Find where the given text appears and provide that cell's center as (X, Y) coordinate. 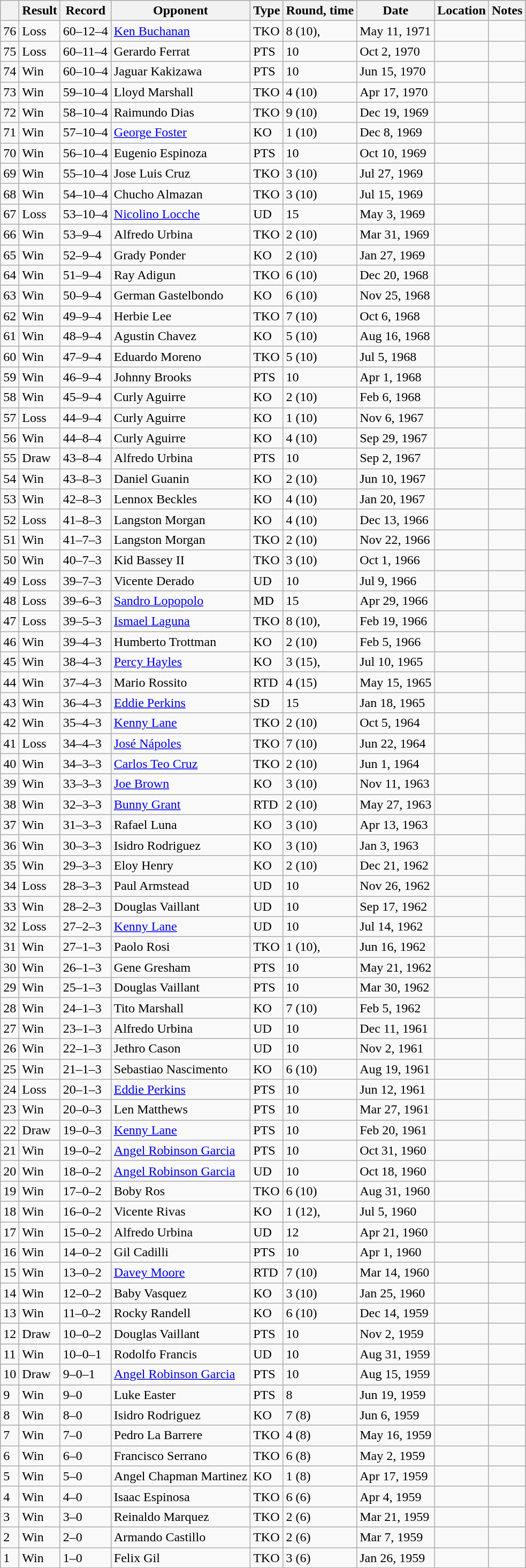
14 (10, 1293)
43–8–3 (86, 479)
Oct 6, 1968 (396, 316)
25–1–3 (86, 988)
33–3–3 (86, 784)
Paul Armstead (180, 886)
Feb 5, 1966 (396, 642)
25 (10, 1069)
10–0–1 (86, 1354)
35–4–3 (86, 723)
64 (10, 275)
53 (10, 499)
53–10–4 (86, 214)
Nov 2, 1961 (396, 1049)
Joe Brown (180, 784)
Jun 1, 1964 (396, 764)
Notes (507, 11)
2 (10, 1537)
9–0–1 (86, 1374)
54 (10, 479)
27–2–3 (86, 927)
Jun 12, 1961 (396, 1089)
Location (462, 11)
Jan 20, 1967 (396, 499)
Dec 11, 1961 (396, 1028)
21 (10, 1150)
39 (10, 784)
32 (10, 927)
5 (10, 1476)
May 3, 1969 (396, 214)
55–10–4 (86, 173)
9 (10) (320, 112)
1 (10, 1558)
27 (10, 1028)
3 (10, 1517)
50–9–4 (86, 296)
37–4–3 (86, 682)
German Gastelbondo (180, 296)
Opponent (180, 11)
Agustin Chavez (180, 336)
George Foster (180, 133)
Johnny Brooks (180, 377)
6 (10, 1456)
May 11, 1971 (396, 31)
24 (10, 1089)
Feb 6, 1968 (396, 397)
7 (8) (320, 1415)
Baby Vasquez (180, 1293)
62 (10, 316)
15–0–2 (86, 1232)
Dec 21, 1962 (396, 865)
Mar 30, 1962 (396, 988)
6–0 (86, 1456)
Jun 15, 1970 (396, 72)
Nov 26, 1962 (396, 886)
Mar 21, 1959 (396, 1517)
39–6–3 (86, 601)
20 (10, 1171)
Feb 5, 1962 (396, 1008)
Aug 31, 1959 (396, 1354)
Nov 25, 1968 (396, 296)
Jan 25, 1960 (396, 1293)
Aug 16, 1968 (396, 336)
1 (10), (320, 947)
19 (10, 1191)
23 (10, 1110)
72 (10, 112)
José Nápoles (180, 743)
6 (6) (320, 1496)
Daniel Guanin (180, 479)
67 (10, 214)
42 (10, 723)
Aug 31, 1960 (396, 1191)
69 (10, 173)
58–10–4 (86, 112)
45–9–4 (86, 397)
6 (8) (320, 1456)
17–0–2 (86, 1191)
Rocky Randell (180, 1313)
Jul 27, 1969 (396, 173)
9 (10, 1395)
60–11–4 (86, 51)
Gerardo Ferrat (180, 51)
Armando Castillo (180, 1537)
4 (8) (320, 1435)
7 (10, 1435)
Dec 20, 1968 (396, 275)
31–3–3 (86, 825)
Apr 1, 1960 (396, 1252)
50 (10, 560)
MD (266, 601)
Apr 1, 1968 (396, 377)
Kid Bassey II (180, 560)
18–0–2 (86, 1171)
35 (10, 865)
May 16, 1959 (396, 1435)
9–0 (86, 1395)
54–10–4 (86, 194)
41–8–3 (86, 519)
Ken Buchanan (180, 31)
59–10–4 (86, 92)
76 (10, 31)
Jul 9, 1966 (396, 580)
53–9–4 (86, 234)
4–0 (86, 1496)
Lloyd Marshall (180, 92)
24–1–3 (86, 1008)
20–0–3 (86, 1110)
Dec 14, 1959 (396, 1313)
52 (10, 519)
Jun 16, 1962 (396, 947)
37 (10, 825)
May 21, 1962 (396, 967)
4 (10, 1496)
Jaguar Kakizawa (180, 72)
41–7–3 (86, 540)
36–4–3 (86, 703)
49 (10, 580)
Sep 2, 1967 (396, 458)
36 (10, 845)
60 (10, 357)
Pedro La Barrere (180, 1435)
45 (10, 662)
Luke Easter (180, 1395)
Mar 31, 1969 (396, 234)
Raimundo Dias (180, 112)
Apr 21, 1960 (396, 1232)
Nov 22, 1966 (396, 540)
44–9–4 (86, 418)
29–3–3 (86, 865)
Oct 1, 1966 (396, 560)
68 (10, 194)
Ray Adigun (180, 275)
28 (10, 1008)
Jun 10, 1967 (396, 479)
Aug 19, 1961 (396, 1069)
47–9–4 (86, 357)
Oct 5, 1964 (396, 723)
3 (15), (320, 662)
2–0 (86, 1537)
Date (396, 11)
Herbie Lee (180, 316)
Mario Rossito (180, 682)
Humberto Trottman (180, 642)
42–8–3 (86, 499)
Jose Luis Cruz (180, 173)
48 (10, 601)
Sep 17, 1962 (396, 906)
75 (10, 51)
57–10–4 (86, 133)
Mar 27, 1961 (396, 1110)
57 (10, 418)
23–1–3 (86, 1028)
10–0–2 (86, 1334)
21–1–3 (86, 1069)
17 (10, 1232)
47 (10, 621)
Francisco Serrano (180, 1456)
Type (266, 11)
Oct 31, 1960 (396, 1150)
46–9–4 (86, 377)
Apr 4, 1959 (396, 1496)
3 (6) (320, 1558)
Jan 18, 1965 (396, 703)
70 (10, 153)
31 (10, 947)
13–0–2 (86, 1273)
29 (10, 988)
Jul 15, 1969 (396, 194)
Tito Marshall (180, 1008)
Bunny Grant (180, 804)
Gil Cadilli (180, 1252)
43 (10, 703)
Carlos Teo Cruz (180, 764)
4 (15) (320, 682)
Jun 19, 1959 (396, 1395)
Boby Ros (180, 1191)
61 (10, 336)
Dec 13, 1966 (396, 519)
1–0 (86, 1558)
56 (10, 438)
60–10–4 (86, 72)
Lennox Beckles (180, 499)
Jul 10, 1965 (396, 662)
63 (10, 296)
38–4–3 (86, 662)
Oct 18, 1960 (396, 1171)
16 (10, 1252)
Rafael Luna (180, 825)
28–2–3 (86, 906)
30 (10, 967)
Feb 19, 1966 (396, 621)
73 (10, 92)
Percy Hayles (180, 662)
13 (10, 1313)
Jul 5, 1968 (396, 357)
May 15, 1965 (396, 682)
44–8–4 (86, 438)
Sebastiao Nascimento (180, 1069)
Nov 11, 1963 (396, 784)
28–3–3 (86, 886)
Reinaldo Marquez (180, 1517)
Ismael Laguna (180, 621)
Grady Ponder (180, 255)
Eugenio Espinoza (180, 153)
Result (40, 11)
Eloy Henry (180, 865)
Jul 5, 1960 (396, 1211)
Len Matthews (180, 1110)
22–1–3 (86, 1049)
Jan 3, 1963 (396, 845)
Apr 29, 1966 (396, 601)
Apr 17, 1959 (396, 1476)
19–0–3 (86, 1130)
18 (10, 1211)
11–0–2 (86, 1313)
46 (10, 642)
49–9–4 (86, 316)
8–0 (86, 1415)
Vicente Rivas (180, 1211)
34–4–3 (86, 743)
Dec 8, 1969 (396, 133)
Nicolino Locche (180, 214)
Vicente Derado (180, 580)
Aug 15, 1959 (396, 1374)
Sandro Lopopolo (180, 601)
39–4–3 (86, 642)
19–0–2 (86, 1150)
41 (10, 743)
22 (10, 1130)
Feb 20, 1961 (396, 1130)
7–0 (86, 1435)
44 (10, 682)
33 (10, 906)
Dec 19, 1969 (396, 112)
40–7–3 (86, 560)
Jan 26, 1959 (396, 1558)
56–10–4 (86, 153)
32–3–3 (86, 804)
40 (10, 764)
Nov 6, 1967 (396, 418)
12–0–2 (86, 1293)
11 (10, 1354)
Rodolfo Francis (180, 1354)
59 (10, 377)
39–7–3 (86, 580)
Felix Gil (180, 1558)
34 (10, 886)
Jethro Cason (180, 1049)
5–0 (86, 1476)
Record (86, 11)
Apr 17, 1970 (396, 92)
Jul 14, 1962 (396, 927)
43–8–4 (86, 458)
Paolo Rosi (180, 947)
38 (10, 804)
SD (266, 703)
66 (10, 234)
May 2, 1959 (396, 1456)
Isaac Espinosa (180, 1496)
1 (8) (320, 1476)
Mar 7, 1959 (396, 1537)
Oct 10, 1969 (396, 153)
26–1–3 (86, 967)
65 (10, 255)
Angel Chapman Martinez (180, 1476)
27–1–3 (86, 947)
39–5–3 (86, 621)
1 (12), (320, 1211)
Chucho Almazan (180, 194)
Davey Moore (180, 1273)
16–0–2 (86, 1211)
Oct 2, 1970 (396, 51)
Nov 2, 1959 (396, 1334)
Jan 27, 1969 (396, 255)
74 (10, 72)
3–0 (86, 1517)
48–9–4 (86, 336)
Jun 6, 1959 (396, 1415)
55 (10, 458)
58 (10, 397)
26 (10, 1049)
Sep 29, 1967 (396, 438)
51 (10, 540)
Gene Gresham (180, 967)
Apr 13, 1963 (396, 825)
14–0–2 (86, 1252)
30–3–3 (86, 845)
Eduardo Moreno (180, 357)
Mar 14, 1960 (396, 1273)
Jun 22, 1964 (396, 743)
May 27, 1963 (396, 804)
51–9–4 (86, 275)
Round, time (320, 11)
34–3–3 (86, 764)
71 (10, 133)
60–12–4 (86, 31)
52–9–4 (86, 255)
20–1–3 (86, 1089)
